Find where the given text appears and provide that cell's center as (x, y) coordinate. 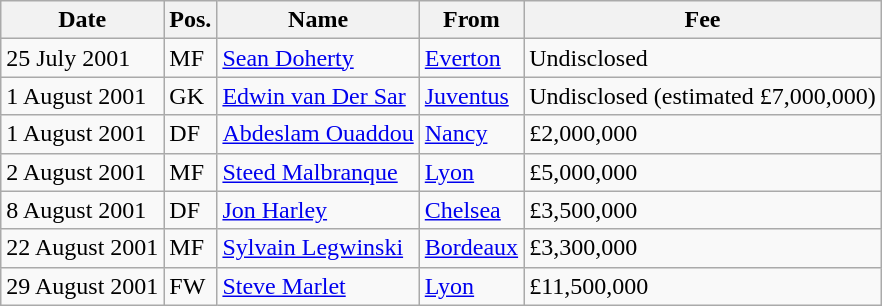
29 August 2001 (82, 286)
Nancy (471, 134)
Jon Harley (318, 210)
Date (82, 20)
Undisclosed (703, 58)
Fee (703, 20)
GK (190, 96)
Abdeslam Ouaddou (318, 134)
25 July 2001 (82, 58)
Sylvain Legwinski (318, 248)
FW (190, 286)
Bordeaux (471, 248)
Sean Doherty (318, 58)
From (471, 20)
2 August 2001 (82, 172)
8 August 2001 (82, 210)
Steve Marlet (318, 286)
Edwin van Der Sar (318, 96)
Name (318, 20)
Everton (471, 58)
Undisclosed (estimated £7,000,000) (703, 96)
£3,500,000 (703, 210)
£2,000,000 (703, 134)
£3,300,000 (703, 248)
Juventus (471, 96)
£11,500,000 (703, 286)
Chelsea (471, 210)
Pos. (190, 20)
£5,000,000 (703, 172)
22 August 2001 (82, 248)
Steed Malbranque (318, 172)
